Detect which cell encompasses the target text, then output its [X, Y] center coordinate. 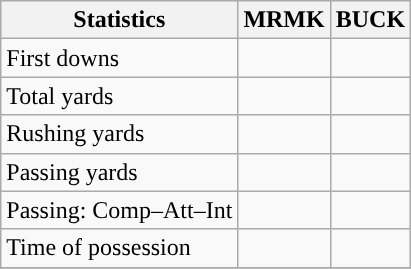
BUCK [370, 20]
Statistics [120, 20]
First downs [120, 58]
Rushing yards [120, 134]
Passing: Comp–Att–Int [120, 210]
Total yards [120, 96]
Passing yards [120, 172]
Time of possession [120, 248]
MRMK [284, 20]
